Output the [X, Y] coordinate of the center of the cell containing the given text.  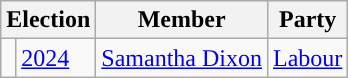
Party [308, 20]
2024 [56, 58]
Samantha Dixon [182, 58]
Election [48, 20]
Member [182, 20]
Labour [308, 58]
